Return [X, Y] of the center of cell containing provided text 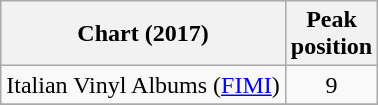
9 [331, 85]
Peakposition [331, 34]
Chart (2017) [144, 34]
Italian Vinyl Albums (FIMI) [144, 85]
